Output the [x, y] coordinate of the center of the cell containing the given text.  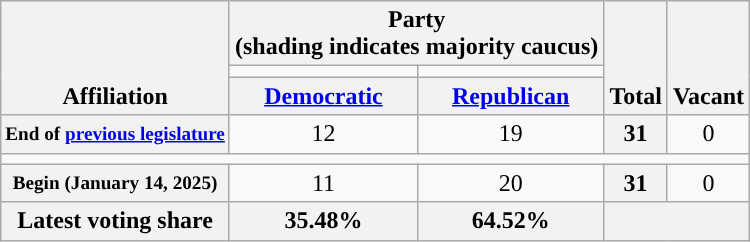
64.52% [511, 221]
Party(shading indicates majority caucus) [416, 34]
20 [511, 183]
Republican [511, 96]
Latest voting share [116, 221]
Democratic [323, 96]
Vacant [708, 58]
12 [323, 134]
Affiliation [116, 58]
End of previous legislature [116, 134]
11 [323, 183]
35.48% [323, 221]
Total [636, 58]
19 [511, 134]
Begin (January 14, 2025) [116, 183]
